Scan for the cell matching the given text and deliver its (X, Y) coordinate at center. 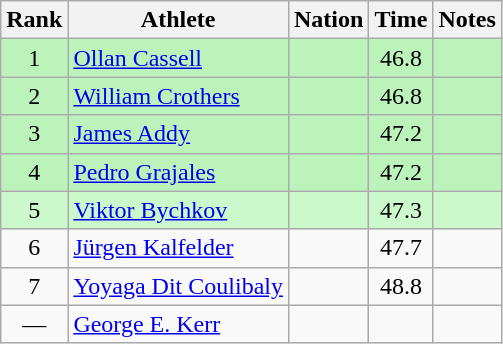
Nation (328, 20)
William Crothers (178, 96)
Time (401, 20)
Notes (467, 20)
47.7 (401, 248)
2 (34, 96)
Rank (34, 20)
George E. Kerr (178, 324)
Pedro Grajales (178, 172)
Ollan Cassell (178, 58)
— (34, 324)
Yoyaga Dit Coulibaly (178, 286)
48.8 (401, 286)
47.3 (401, 210)
James Addy (178, 134)
Viktor Bychkov (178, 210)
1 (34, 58)
3 (34, 134)
5 (34, 210)
Jürgen Kalfelder (178, 248)
7 (34, 286)
6 (34, 248)
4 (34, 172)
Athlete (178, 20)
